Detect which cell encompasses the target text, then output its (X, Y) center coordinate. 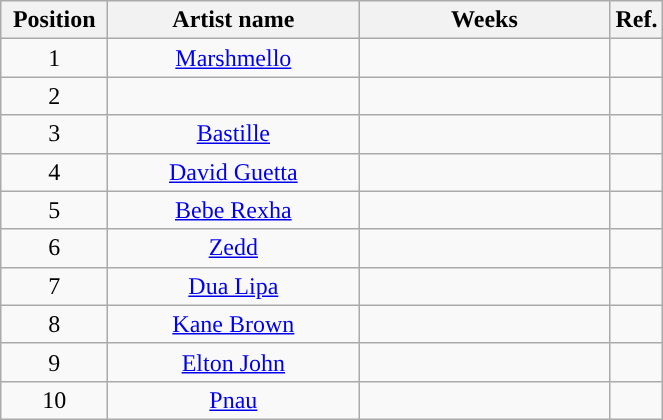
8 (54, 324)
5 (54, 210)
9 (54, 362)
Zedd (234, 248)
Elton John (234, 362)
Artist name (234, 20)
Bastille (234, 134)
1 (54, 58)
6 (54, 248)
Weeks (484, 20)
Ref. (636, 20)
Bebe Rexha (234, 210)
Marshmello (234, 58)
Position (54, 20)
Kane Brown (234, 324)
7 (54, 286)
10 (54, 400)
2 (54, 96)
4 (54, 172)
Pnau (234, 400)
David Guetta (234, 172)
3 (54, 134)
Dua Lipa (234, 286)
